Find where the given text appears and provide that cell's center as [x, y] coordinate. 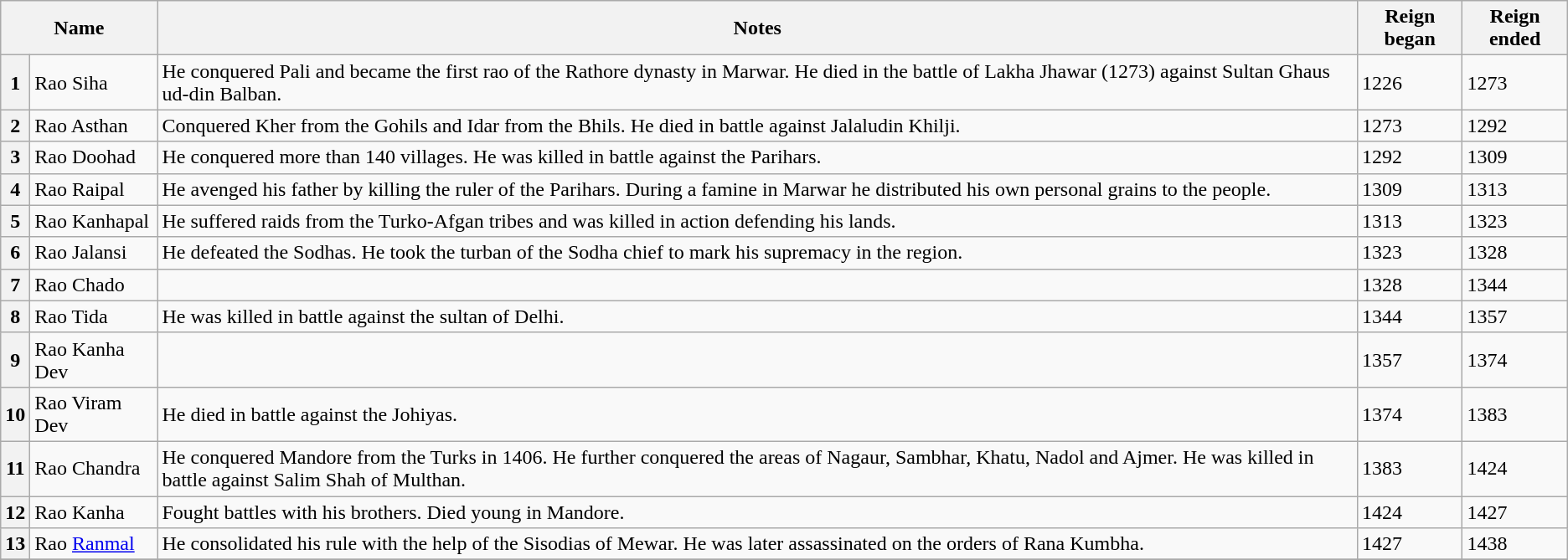
Rao Viram Dev [94, 414]
Notes [757, 28]
10 [15, 414]
Rao Chado [94, 285]
8 [15, 316]
Name [79, 28]
Reign began [1411, 28]
He avenged his father by killing the ruler of the Parihars. During a famine in Marwar he distributed his own personal grains to the people. [757, 189]
11 [15, 469]
Rao Tida [94, 316]
Rao Kanha Dev [94, 360]
1226 [1411, 82]
1 [15, 82]
Rao Doohad [94, 157]
7 [15, 285]
2 [15, 126]
Rao Raipal [94, 189]
Rao Siha [94, 82]
12 [15, 511]
Rao Chandra [94, 469]
3 [15, 157]
Reign ended [1514, 28]
Fought battles with his brothers. Died young in Mandore. [757, 511]
1438 [1514, 544]
9 [15, 360]
He consolidated his rule with the help of the Sisodias of Mewar. He was later assassinated on the orders of Rana Kumbha. [757, 544]
He conquered more than 140 villages. He was killed in battle against the Parihars. [757, 157]
Rao Ranmal [94, 544]
Rao Kanha [94, 511]
4 [15, 189]
He was killed in battle against the sultan of Delhi. [757, 316]
He suffered raids from the Turko-Afgan tribes and was killed in action defending his lands. [757, 221]
Conquered Kher from the Gohils and Idar from the Bhils. He died in battle against Jalaludin Khilji. [757, 126]
Rao Jalansi [94, 253]
He died in battle against the Johiyas. [757, 414]
6 [15, 253]
5 [15, 221]
Rao Asthan [94, 126]
Rao Kanhapal [94, 221]
13 [15, 544]
He defeated the Sodhas. He took the turban of the Sodha chief to mark his supremacy in the region. [757, 253]
